Output the (x, y) coordinate of the center of the cell containing the given text.  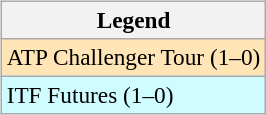
ATP Challenger Tour (1–0) (133, 57)
ITF Futures (1–0) (133, 95)
Legend (133, 20)
